Identify which cell holds the provided text, then report its (x, y) central coordinate. 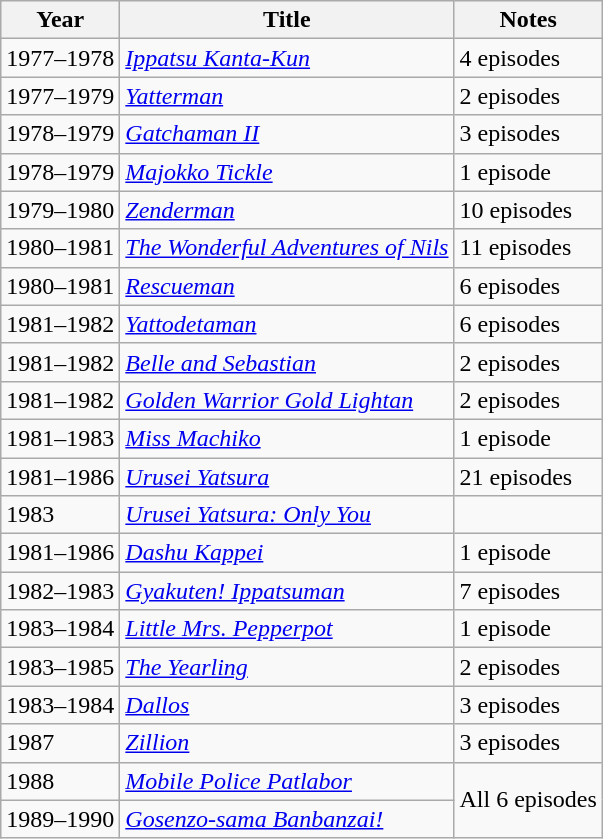
1977–1978 (60, 58)
Mobile Police Patlabor (287, 781)
The Yearling (287, 667)
10 episodes (528, 210)
Urusei Yatsura: Only You (287, 515)
Dallos (287, 705)
Zenderman (287, 210)
Gosenzo-sama Banbanzai! (287, 819)
Gyakuten! Ippatsuman (287, 591)
Ippatsu Kanta-Kun (287, 58)
1981–1983 (60, 438)
Notes (528, 20)
1977–1979 (60, 96)
21 episodes (528, 477)
Yatterman (287, 96)
1987 (60, 743)
Yattodetaman (287, 324)
Miss Machiko (287, 438)
4 episodes (528, 58)
Title (287, 20)
Belle and Sebastian (287, 362)
Year (60, 20)
Majokko Tickle (287, 172)
Rescueman (287, 286)
The Wonderful Adventures of Nils (287, 248)
1989–1990 (60, 819)
Little Mrs. Pepperpot (287, 629)
All 6 episodes (528, 800)
Golden Warrior Gold Lightan (287, 400)
1988 (60, 781)
11 episodes (528, 248)
Zillion (287, 743)
Gatchaman II (287, 134)
7 episodes (528, 591)
Urusei Yatsura (287, 477)
1979–1980 (60, 210)
1983–1985 (60, 667)
Dashu Kappei (287, 553)
1982–1983 (60, 591)
1983 (60, 515)
